For the text-containing cell, return its midpoint in [X, Y] coordinate format. 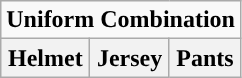
Helmet [46, 58]
Jersey [130, 58]
Uniform Combination [121, 20]
Pants [204, 58]
